Return the [X, Y] coordinate for the center point of the cell that contains the specified text.  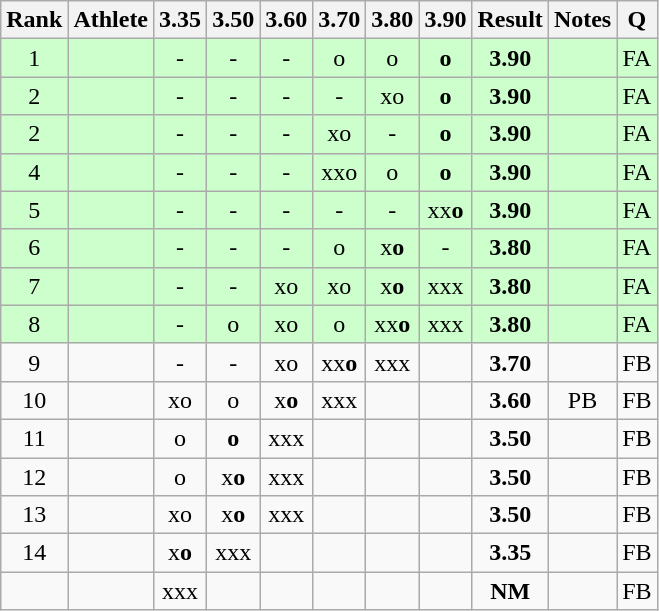
Athlete [111, 20]
Result [510, 20]
9 [34, 362]
12 [34, 477]
NM [510, 591]
5 [34, 210]
13 [34, 515]
11 [34, 438]
8 [34, 324]
PB [582, 400]
1 [34, 58]
Notes [582, 20]
6 [34, 248]
10 [34, 400]
7 [34, 286]
4 [34, 172]
Q [637, 20]
Rank [34, 20]
14 [34, 553]
